Pinpoint the cell where the given text exists, returning its (X, Y) midpoint coordinate. 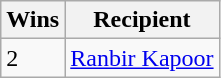
Recipient (142, 20)
Ranbir Kapoor (142, 58)
2 (33, 58)
Wins (33, 20)
